Output the (X, Y) coordinate of the center of the cell containing the given text.  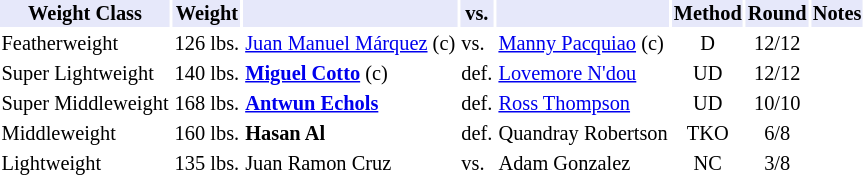
D (708, 44)
Round (777, 14)
Super Lightweight (85, 74)
6/8 (777, 134)
Weight (207, 14)
Hasan Al (350, 134)
Antwun Echols (350, 104)
Manny Pacquiao (c) (583, 44)
10/10 (777, 104)
Weight Class (85, 14)
TKO (708, 134)
Miguel Cotto (c) (350, 74)
168 lbs. (207, 104)
Lovemore N'dou (583, 74)
Ross Thompson (583, 104)
140 lbs. (207, 74)
Super Middleweight (85, 104)
Middleweight (85, 134)
Notes (837, 14)
160 lbs. (207, 134)
Method (708, 14)
Quandray Robertson (583, 134)
Featherweight (85, 44)
Juan Manuel Márquez (c) (350, 44)
126 lbs. (207, 44)
